From the cell containing the given text, extract its center point as (x, y) coordinate. 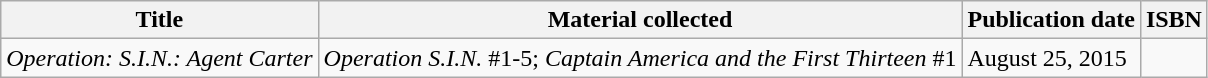
Operation: S.I.N.: Agent Carter (160, 58)
Title (160, 20)
August 25, 2015 (1051, 58)
Material collected (640, 20)
Operation S.I.N. #1-5; Captain America and the First Thirteen #1 (640, 58)
ISBN (1174, 20)
Publication date (1051, 20)
